Identify which cell holds the provided text, then report its (x, y) central coordinate. 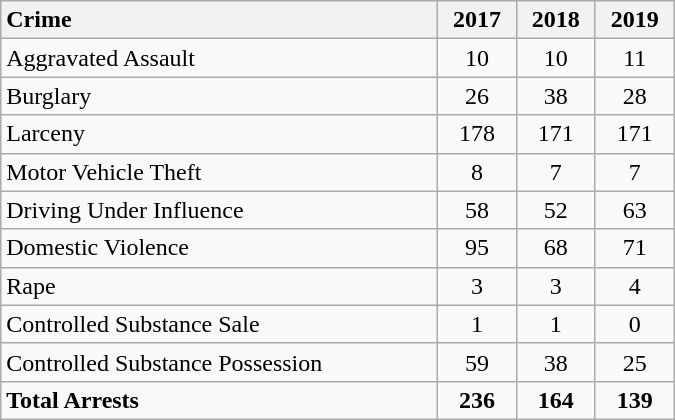
Rape (220, 286)
2019 (634, 20)
Controlled Substance Possession (220, 362)
Controlled Substance Sale (220, 324)
178 (478, 134)
Crime (220, 20)
63 (634, 210)
164 (556, 400)
28 (634, 96)
139 (634, 400)
Total Arrests (220, 400)
11 (634, 58)
25 (634, 362)
2017 (478, 20)
26 (478, 96)
Motor Vehicle Theft (220, 172)
68 (556, 248)
4 (634, 286)
71 (634, 248)
236 (478, 400)
Driving Under Influence (220, 210)
52 (556, 210)
8 (478, 172)
59 (478, 362)
Burglary (220, 96)
95 (478, 248)
2018 (556, 20)
0 (634, 324)
Larceny (220, 134)
58 (478, 210)
Aggravated Assault (220, 58)
Domestic Violence (220, 248)
